For the text-containing cell, return its midpoint in (x, y) coordinate format. 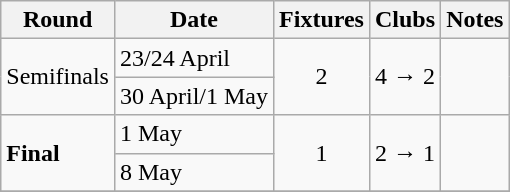
4 → 2 (404, 77)
1 (322, 153)
1 May (194, 134)
Semifinals (58, 77)
2 → 1 (404, 153)
Final (58, 153)
Fixtures (322, 20)
23/24 April (194, 58)
Clubs (404, 20)
2 (322, 77)
8 May (194, 172)
Notes (475, 20)
Round (58, 20)
30 April/1 May (194, 96)
Date (194, 20)
